Determine the [x, y] coordinate at the center of the cell enclosing the given text.  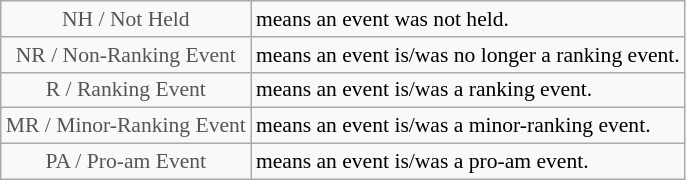
MR / Minor-Ranking Event [126, 126]
NH / Not Held [126, 19]
means an event is/was a minor-ranking event. [468, 126]
means an event is/was no longer a ranking event. [468, 55]
means an event was not held. [468, 19]
R / Ranking Event [126, 90]
means an event is/was a ranking event. [468, 90]
PA / Pro-am Event [126, 162]
means an event is/was a pro-am event. [468, 162]
NR / Non-Ranking Event [126, 55]
